Scan for the cell matching the given text and deliver its (X, Y) coordinate at center. 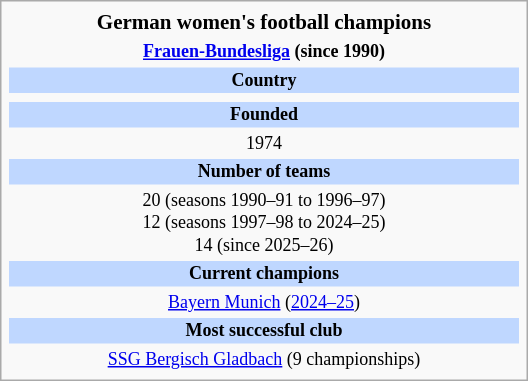
Bayern Munich (2024–25) (264, 303)
Number of teams (264, 172)
Current champions (264, 274)
Founded (264, 115)
Frauen-Bundesliga (since 1990) (264, 52)
SSG Bergisch Gladbach (9 championships) (264, 360)
20 (seasons 1990–91 to 1996–97)12 (seasons 1997–98 to 2024–25)14 (since 2025–26) (264, 223)
1974 (264, 144)
Most successful club (264, 331)
Country (264, 81)
German women's football champions (264, 22)
